Return (x, y) of the center of cell containing provided text 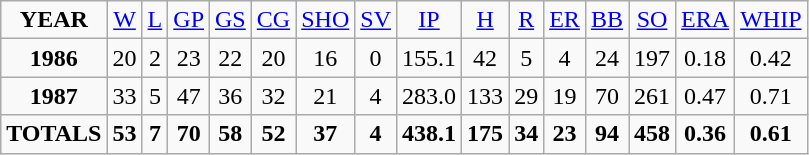
0 (376, 58)
TOTALS (54, 134)
175 (486, 134)
37 (326, 134)
197 (652, 58)
0.42 (771, 58)
7 (155, 134)
47 (189, 96)
L (155, 20)
133 (486, 96)
ERA (706, 20)
33 (124, 96)
SV (376, 20)
BB (606, 20)
R (526, 20)
283.0 (428, 96)
36 (231, 96)
SHO (326, 20)
16 (326, 58)
52 (273, 134)
0.18 (706, 58)
53 (124, 134)
42 (486, 58)
YEAR (54, 20)
94 (606, 134)
34 (526, 134)
IP (428, 20)
GS (231, 20)
1986 (54, 58)
H (486, 20)
0.47 (706, 96)
155.1 (428, 58)
438.1 (428, 134)
261 (652, 96)
0.36 (706, 134)
24 (606, 58)
1987 (54, 96)
29 (526, 96)
W (124, 20)
32 (273, 96)
22 (231, 58)
0.61 (771, 134)
2 (155, 58)
21 (326, 96)
CG (273, 20)
458 (652, 134)
ER (565, 20)
SO (652, 20)
19 (565, 96)
0.71 (771, 96)
WHIP (771, 20)
GP (189, 20)
58 (231, 134)
